Output the (X, Y) coordinate of the center of the cell containing the given text.  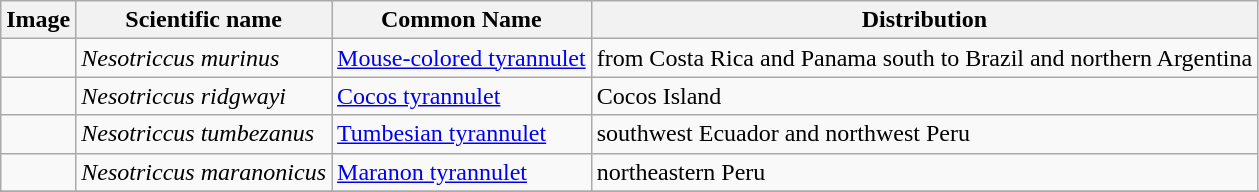
northeastern Peru (924, 172)
Maranon tyrannulet (462, 172)
Nesotriccus maranonicus (204, 172)
from Costa Rica and Panama south to Brazil and northern Argentina (924, 58)
Nesotriccus ridgwayi (204, 96)
Distribution (924, 20)
Tumbesian tyrannulet (462, 134)
Image (38, 20)
Nesotriccus murinus (204, 58)
Cocos tyrannulet (462, 96)
Scientific name (204, 20)
Cocos Island (924, 96)
southwest Ecuador and northwest Peru (924, 134)
Nesotriccus tumbezanus (204, 134)
Mouse-colored tyrannulet (462, 58)
Common Name (462, 20)
